Find where the given text appears and provide that cell's center as (x, y) coordinate. 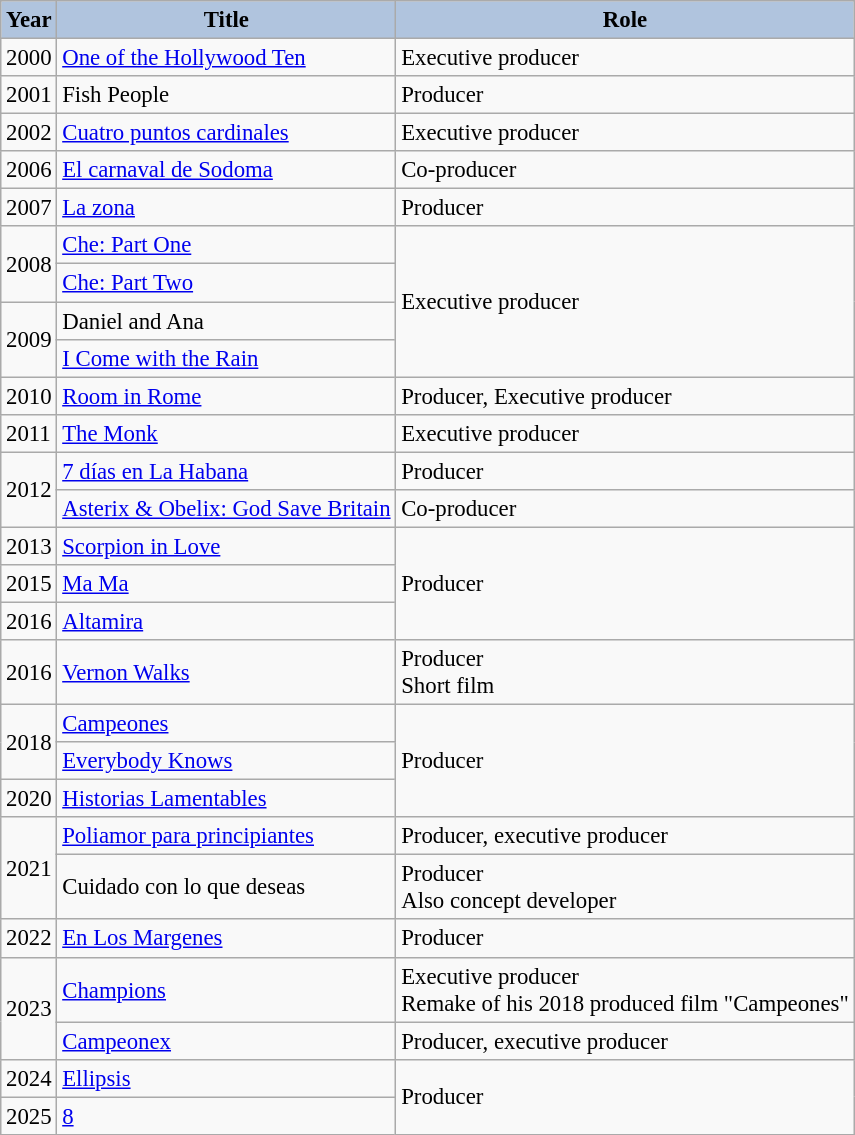
2020 (29, 799)
2015 (29, 584)
2025 (29, 1116)
2021 (29, 868)
Fish People (226, 95)
One of the Hollywood Ten (226, 58)
Room in Rome (226, 396)
Year (29, 20)
Che: Part One (226, 245)
Everybody Knows (226, 761)
Role (625, 20)
En Los Margenes (226, 939)
Daniel and Ana (226, 321)
2011 (29, 433)
Title (226, 20)
2018 (29, 742)
Producer, Executive producer (625, 396)
Campeones (226, 724)
2022 (29, 939)
La zona (226, 208)
2001 (29, 95)
El carnaval de Sodoma (226, 170)
2023 (29, 1008)
Cuidado con lo que deseas (226, 888)
2002 (29, 133)
Executive producerRemake of his 2018 produced film "Campeones" (625, 990)
2010 (29, 396)
Asterix & Obelix: God Save Britain (226, 509)
Ma Ma (226, 584)
7 días en La Habana (226, 471)
2024 (29, 1078)
Scorpion in Love (226, 546)
2008 (29, 264)
Campeonex (226, 1041)
Cuatro puntos cardinales (226, 133)
ProducerAlso concept developer (625, 888)
2013 (29, 546)
8 (226, 1116)
2012 (29, 490)
I Come with the Rain (226, 358)
2006 (29, 170)
Champions (226, 990)
2007 (29, 208)
Altamira (226, 621)
2000 (29, 58)
Poliamor para principiantes (226, 836)
ProducerShort film (625, 672)
Historias Lamentables (226, 799)
Che: Part Two (226, 283)
Ellipsis (226, 1078)
Vernon Walks (226, 672)
The Monk (226, 433)
2009 (29, 340)
